Search for the cell housing the specified text and yield its (X, Y) center coordinate. 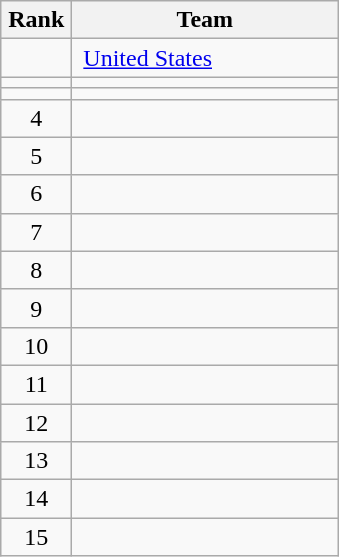
14 (36, 499)
7 (36, 232)
5 (36, 156)
6 (36, 194)
10 (36, 346)
4 (36, 118)
9 (36, 308)
Rank (36, 20)
11 (36, 384)
Team (205, 20)
8 (36, 270)
15 (36, 537)
13 (36, 461)
United States (205, 58)
12 (36, 423)
